Extract the [X, Y] coordinate from the center of the cell holding the provided text.  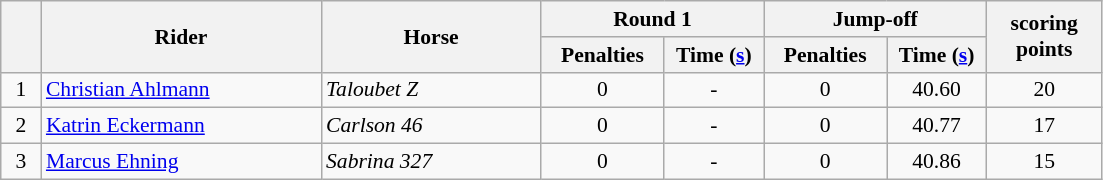
17 [1044, 126]
2 [21, 126]
Christian Ahlmann [181, 90]
40.86 [936, 162]
Katrin Eckermann [181, 126]
40.60 [936, 90]
Sabrina 327 [431, 162]
Horse [431, 36]
20 [1044, 90]
3 [21, 162]
Carlson 46 [431, 126]
1 [21, 90]
Marcus Ehning [181, 162]
Taloubet Z [431, 90]
Round 1 [652, 19]
40.77 [936, 126]
Jump-off [876, 19]
15 [1044, 162]
scoringpoints [1044, 36]
Rider [181, 36]
